Locate the cell with the specified text and output its [X, Y] center coordinate. 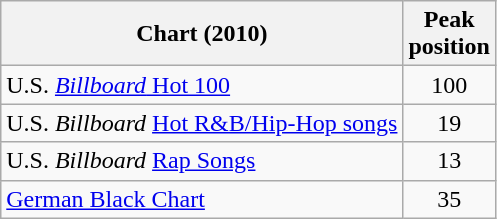
13 [449, 161]
Chart (2010) [202, 34]
German Black Chart [202, 199]
U.S. Billboard Hot R&B/Hip-Hop songs [202, 123]
19 [449, 123]
Peakposition [449, 34]
U.S. Billboard Hot 100 [202, 85]
100 [449, 85]
35 [449, 199]
U.S. Billboard Rap Songs [202, 161]
